Scan for the cell matching the given text and deliver its (X, Y) coordinate at center. 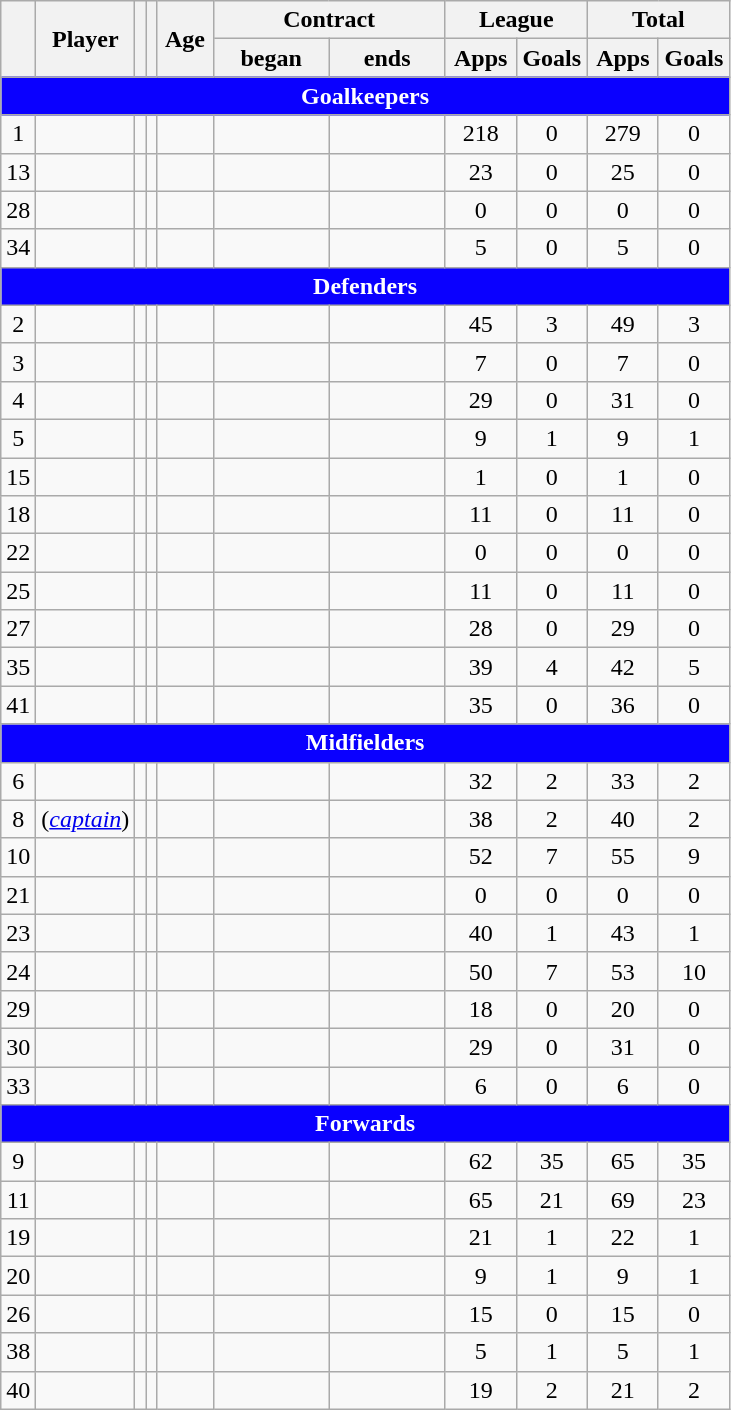
League (516, 20)
55 (622, 857)
39 (480, 667)
began (271, 58)
Player (86, 39)
52 (480, 857)
ends (387, 58)
49 (622, 324)
13 (18, 172)
34 (18, 248)
Total (658, 20)
218 (480, 134)
Defenders (366, 286)
69 (622, 1200)
Goalkeepers (366, 96)
32 (480, 781)
53 (622, 971)
30 (18, 1047)
Contract (329, 20)
45 (480, 324)
50 (480, 971)
Midfielders (366, 743)
36 (622, 705)
24 (18, 971)
26 (18, 1314)
41 (18, 705)
43 (622, 933)
42 (622, 667)
279 (622, 134)
(captain) (86, 819)
Forwards (366, 1124)
8 (18, 819)
27 (18, 629)
Age (185, 39)
62 (480, 1162)
